Output the [X, Y] coordinate of the center of the cell containing the given text.  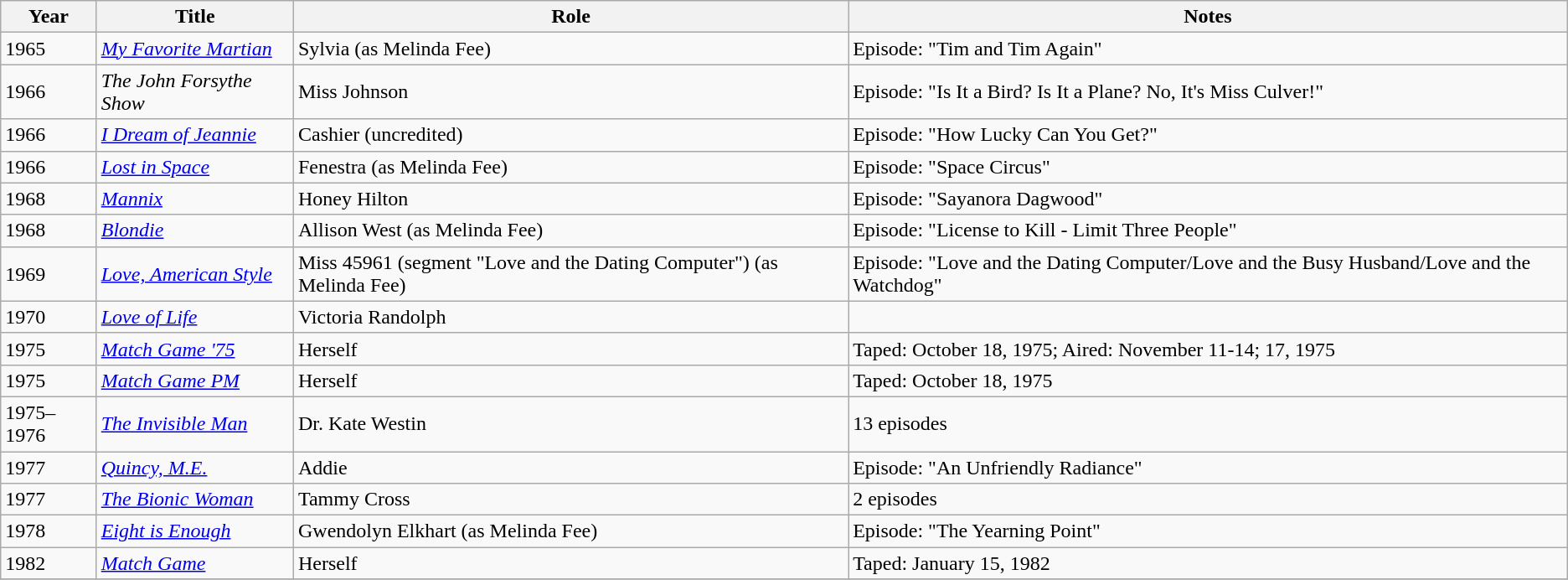
Love, American Style [194, 273]
Match Game PM [194, 381]
Dr. Kate Westin [570, 424]
Lost in Space [194, 167]
1982 [49, 563]
Gwendolyn Elkhart (as Melinda Fee) [570, 531]
The Bionic Woman [194, 500]
Episode: "License to Kill - Limit Three People" [1208, 230]
Notes [1208, 17]
Sylvia (as Melinda Fee) [570, 49]
Year [49, 17]
Match Game [194, 563]
Episode: "Space Circus" [1208, 167]
Episode: "Tim and Tim Again" [1208, 49]
Victoria Randolph [570, 317]
2 episodes [1208, 500]
Allison West (as Melinda Fee) [570, 230]
My Favorite Martian [194, 49]
Miss Johnson [570, 92]
The Invisible Man [194, 424]
Eight is Enough [194, 531]
Addie [570, 467]
Tammy Cross [570, 500]
Cashier (uncredited) [570, 135]
Episode: "The Yearning Point" [1208, 531]
Taped: October 18, 1975; Aired: November 11-14; 17, 1975 [1208, 349]
Taped: January 15, 1982 [1208, 563]
Episode: "An Unfriendly Radiance" [1208, 467]
13 episodes [1208, 424]
Episode: "How Lucky Can You Get?" [1208, 135]
Title [194, 17]
1969 [49, 273]
Quincy, M.E. [194, 467]
Episode: "Is It a Bird? Is It a Plane? No, It's Miss Culver!" [1208, 92]
Taped: October 18, 1975 [1208, 381]
Mannix [194, 199]
Episode: "Sayanora Dagwood" [1208, 199]
Episode: "Love and the Dating Computer/Love and the Busy Husband/Love and the Watchdog" [1208, 273]
Match Game '75 [194, 349]
Role [570, 17]
Fenestra (as Melinda Fee) [570, 167]
Blondie [194, 230]
I Dream of Jeannie [194, 135]
1978 [49, 531]
1965 [49, 49]
Miss 45961 (segment "Love and the Dating Computer") (as Melinda Fee) [570, 273]
1975–1976 [49, 424]
1970 [49, 317]
The John Forsythe Show [194, 92]
Honey Hilton [570, 199]
Love of Life [194, 317]
